Return the (x, y) coordinate for the center point of the cell that contains the specified text.  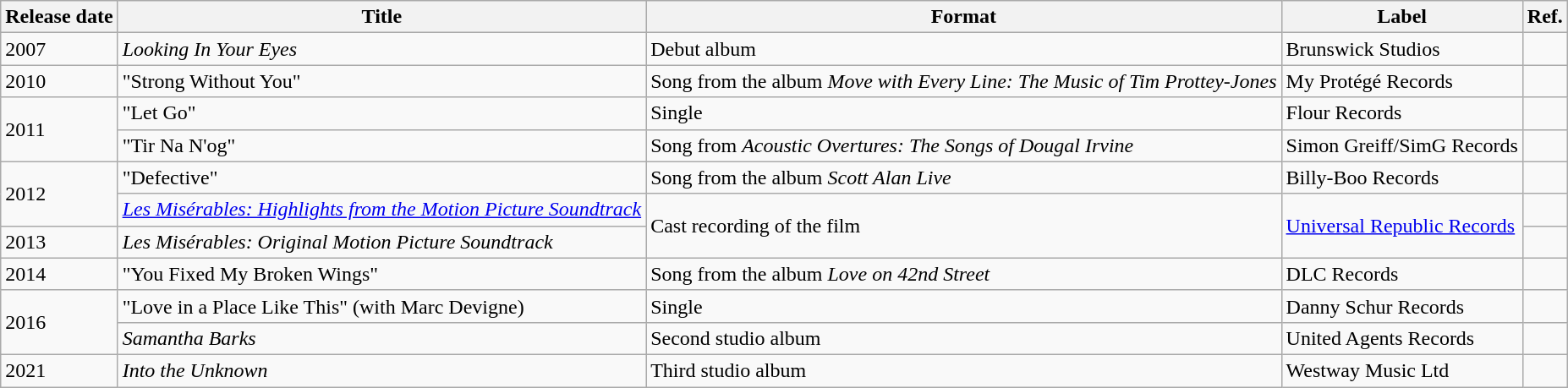
United Agents Records (1402, 338)
Samantha Barks (382, 338)
"Let Go" (382, 113)
Westway Music Ltd (1402, 370)
Label (1402, 17)
2016 (59, 322)
Looking In Your Eyes (382, 49)
Les Misérables: Highlights from the Motion Picture Soundtrack (382, 210)
Universal Republic Records (1402, 226)
"You Fixed My Broken Wings" (382, 274)
2007 (59, 49)
Flour Records (1402, 113)
2014 (59, 274)
"Defective" (382, 178)
Third studio album (964, 370)
Danny Schur Records (1402, 306)
2021 (59, 370)
Ref. (1544, 17)
Song from the album Scott Alan Live (964, 178)
Song from the album Love on 42nd Street (964, 274)
Brunswick Studios (1402, 49)
Release date (59, 17)
Second studio album (964, 338)
Billy-Boo Records (1402, 178)
Simon Greiff/SimG Records (1402, 145)
Debut album (964, 49)
"Love in a Place Like This" (with Marc Devigne) (382, 306)
Title (382, 17)
2010 (59, 81)
My Protégé Records (1402, 81)
"Strong Without You" (382, 81)
Les Misérables: Original Motion Picture Soundtrack (382, 242)
DLC Records (1402, 274)
2013 (59, 242)
2012 (59, 194)
"Tir Na N'og" (382, 145)
Song from Acoustic Overtures: The Songs of Dougal Irvine (964, 145)
Into the Unknown (382, 370)
Song from the album Move with Every Line: The Music of Tim Prottey-Jones (964, 81)
2011 (59, 129)
Cast recording of the film (964, 226)
Format (964, 17)
